Determine the [X, Y] coordinate at the center of the cell enclosing the given text.  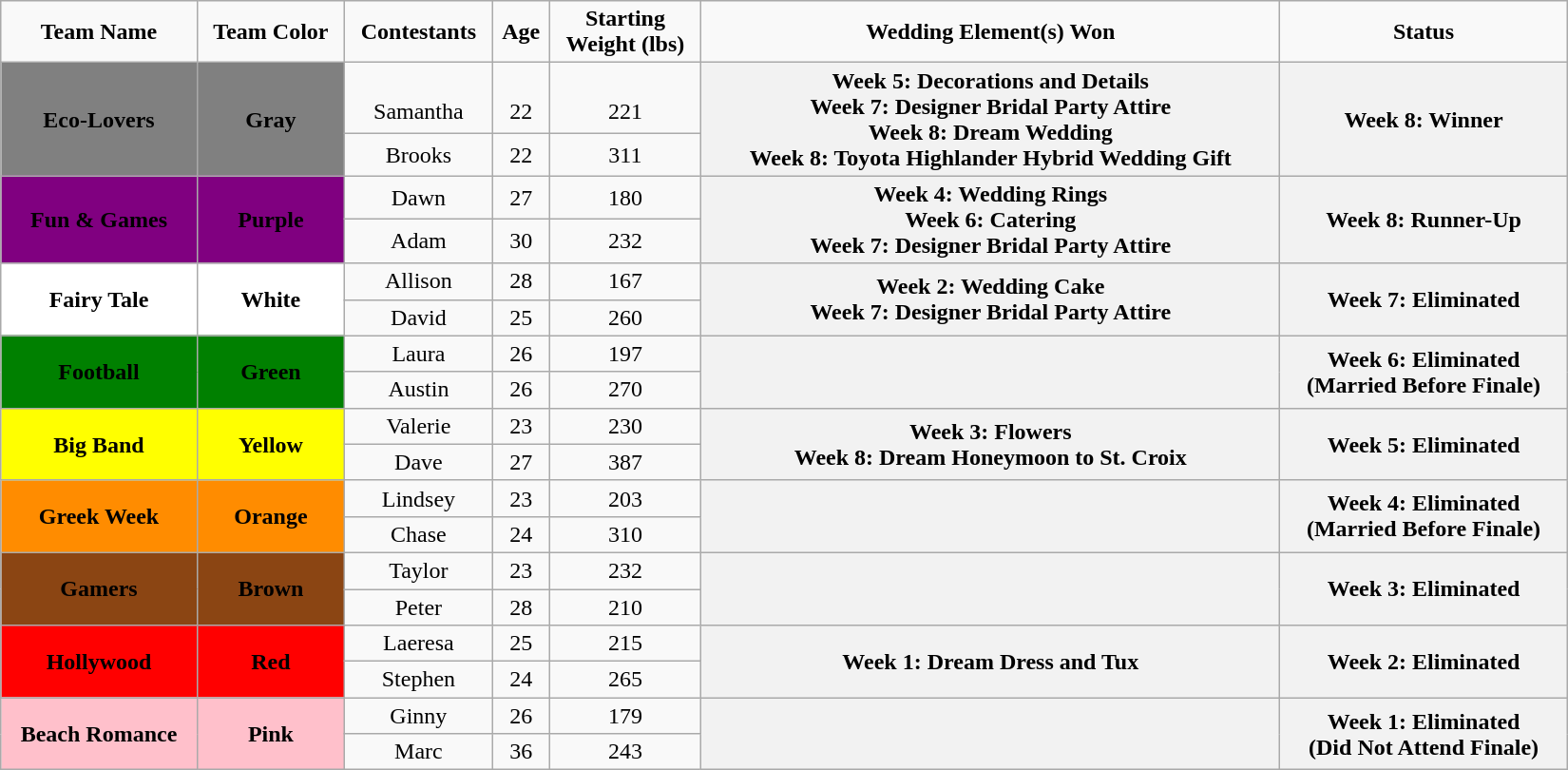
243 [625, 752]
Wedding Element(s) Won [990, 32]
265 [625, 680]
Orange [270, 516]
387 [625, 462]
215 [625, 644]
Team Name [99, 32]
Week 2: Eliminated [1424, 662]
Valerie [419, 426]
Hollywood [99, 662]
Beach Romance [99, 734]
180 [625, 198]
Contestants [419, 32]
Yellow [270, 444]
30 [521, 241]
Greek Week [99, 516]
Week 8: Winner [1424, 120]
Big Band [99, 444]
167 [625, 281]
311 [625, 155]
Week 6: Eliminated(Married Before Finale) [1424, 372]
Fairy Tale [99, 299]
Brooks [419, 155]
Team Color [270, 32]
203 [625, 498]
270 [625, 390]
Football [99, 372]
Gamers [99, 588]
Marc [419, 752]
Laura [419, 354]
Samantha [419, 99]
Eco-Lovers [99, 120]
Gray [270, 120]
197 [625, 354]
Week 4: Wedding RingsWeek 6: CateringWeek 7: Designer Bridal Party Attire [990, 220]
310 [625, 534]
179 [625, 716]
Week 5: Eliminated [1424, 444]
Status [1424, 32]
Stephen [419, 680]
Austin [419, 390]
Chase [419, 534]
Week 3: Eliminated [1424, 588]
Week 5: Decorations and DetailsWeek 7: Designer Bridal Party AttireWeek 8: Dream WeddingWeek 8: Toyota Highlander Hybrid Wedding Gift [990, 120]
Peter [419, 607]
221 [625, 99]
Taylor [419, 570]
Ginny [419, 716]
Week 7: Eliminated [1424, 299]
White [270, 299]
Laeresa [419, 644]
David [419, 318]
Week 1: Eliminated(Did Not Attend Finale) [1424, 734]
210 [625, 607]
Red [270, 662]
Green [270, 372]
Week 4: Eliminated(Married Before Finale) [1424, 516]
Lindsey [419, 498]
36 [521, 752]
260 [625, 318]
Week 2: Wedding CakeWeek 7: Designer Bridal Party Attire [990, 299]
Week 8: Runner-Up [1424, 220]
Age [521, 32]
Adam [419, 241]
Purple [270, 220]
Fun & Games [99, 220]
Brown [270, 588]
Week 1: Dream Dress and Tux [990, 662]
Dave [419, 462]
Pink [270, 734]
Dawn [419, 198]
230 [625, 426]
StartingWeight (lbs) [625, 32]
Allison [419, 281]
Week 3: FlowersWeek 8: Dream Honeymoon to St. Croix [990, 444]
